Scan for the cell matching the given text and deliver its [x, y] coordinate at center. 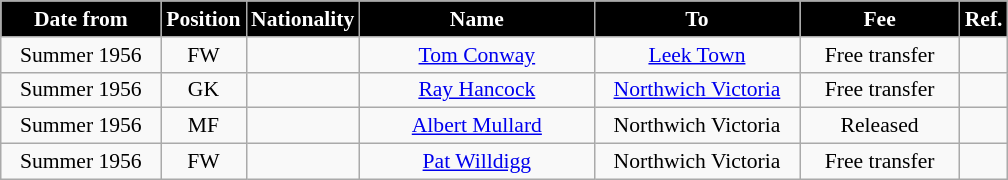
Tom Conway [476, 55]
To [696, 19]
Pat Willdigg [476, 162]
Date from [81, 19]
GK [204, 90]
Nationality [302, 19]
Leek Town [696, 55]
Position [204, 19]
Fee [880, 19]
Albert Mullard [476, 126]
MF [204, 126]
Ray Hancock [476, 90]
Released [880, 126]
Name [476, 19]
Ref. [984, 19]
